Output the [X, Y] coordinate of the center of the cell containing the given text.  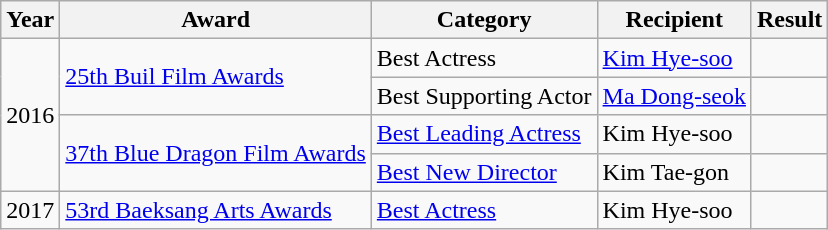
Category [484, 20]
53rd Baeksang Arts Awards [216, 210]
Award [216, 20]
25th Buil Film Awards [216, 77]
2017 [30, 210]
37th Blue Dragon Film Awards [216, 153]
Best New Director [484, 172]
Year [30, 20]
2016 [30, 115]
Ma Dong-seok [674, 96]
Best Leading Actress [484, 134]
Result [789, 20]
Recipient [674, 20]
Kim Tae-gon [674, 172]
Best Supporting Actor [484, 96]
